Locate the cell with the specified text and output its [X, Y] center coordinate. 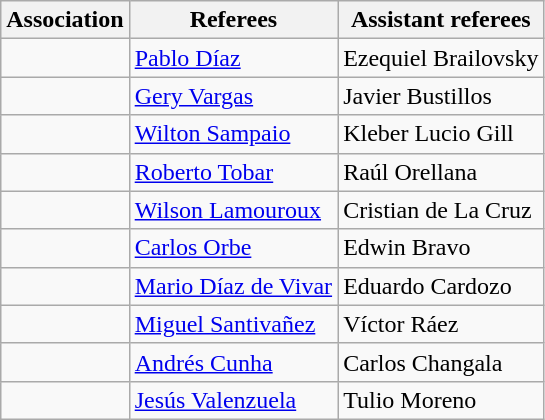
Cristian de La Cruz [441, 210]
Eduardo Cardozo [441, 286]
Referees [233, 20]
Ezequiel Brailovsky [441, 58]
Carlos Changala [441, 362]
Kleber Lucio Gill [441, 134]
Gery Vargas [233, 96]
Mario Díaz de Vivar [233, 286]
Assistant referees [441, 20]
Roberto Tobar [233, 172]
Víctor Ráez [441, 324]
Pablo Díaz [233, 58]
Javier Bustillos [441, 96]
Miguel Santivañez [233, 324]
Jesús Valenzuela [233, 400]
Andrés Cunha [233, 362]
Carlos Orbe [233, 248]
Edwin Bravo [441, 248]
Raúl Orellana [441, 172]
Wilton Sampaio [233, 134]
Wilson Lamouroux [233, 210]
Association [65, 20]
Tulio Moreno [441, 400]
